Extract the [x, y] coordinate from the center of the cell holding the provided text.  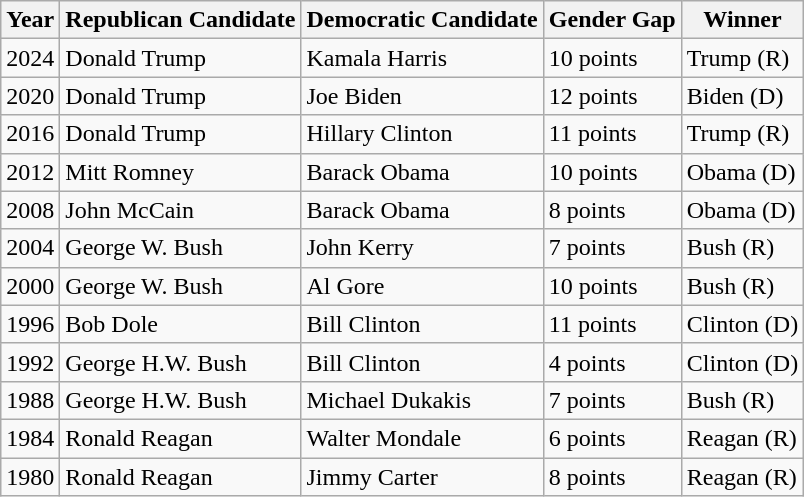
Biden (D) [742, 96]
2020 [30, 96]
Bob Dole [180, 324]
Al Gore [422, 286]
12 points [612, 96]
Mitt Romney [180, 172]
4 points [612, 362]
Hillary Clinton [422, 134]
1996 [30, 324]
2024 [30, 58]
6 points [612, 438]
1984 [30, 438]
1992 [30, 362]
2012 [30, 172]
1988 [30, 400]
Gender Gap [612, 20]
2000 [30, 286]
Walter Mondale [422, 438]
Year [30, 20]
Jimmy Carter [422, 477]
John McCain [180, 210]
2008 [30, 210]
Republican Candidate [180, 20]
Winner [742, 20]
Democratic Candidate [422, 20]
2004 [30, 248]
1980 [30, 477]
Michael Dukakis [422, 400]
Joe Biden [422, 96]
Kamala Harris [422, 58]
2016 [30, 134]
John Kerry [422, 248]
